Provide the [x, y] coordinate of the cell's center where the given text is located.  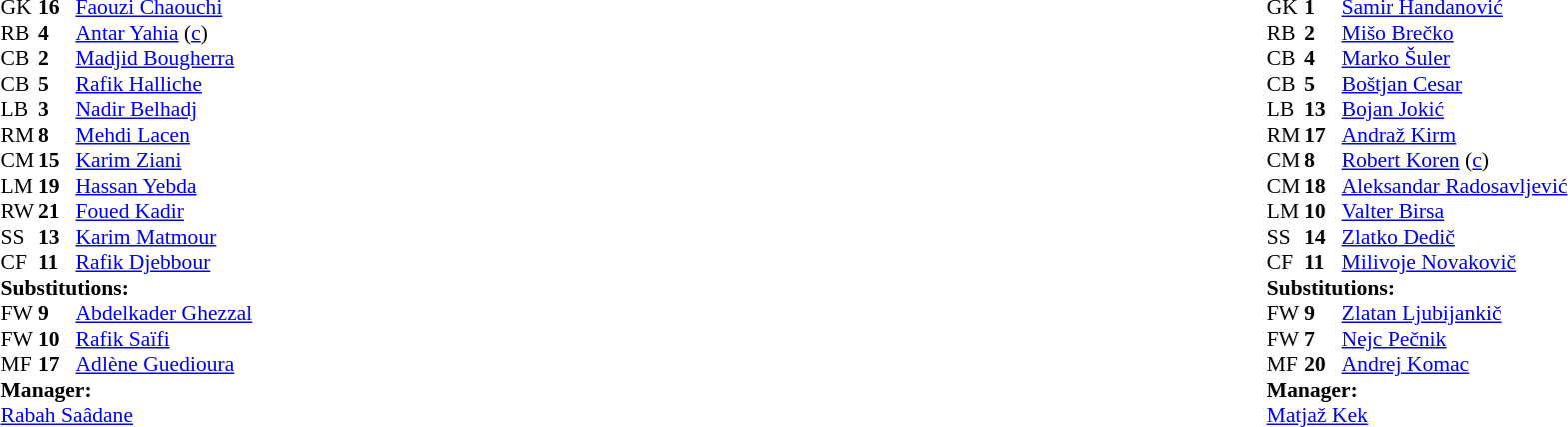
Karim Ziani [164, 161]
Aleksandar Radosavljević [1455, 186]
Rafik Djebbour [164, 263]
Abdelkader Ghezzal [164, 313]
Bojan Jokić [1455, 109]
RW [19, 211]
Milivoje Novakovič [1455, 263]
Nejc Pečnik [1455, 339]
Madjid Bougherra [164, 59]
Marko Šuler [1455, 59]
Hassan Yebda [164, 186]
Rafik Saïfi [164, 339]
Mišo Brečko [1455, 33]
Boštjan Cesar [1455, 84]
15 [57, 161]
Antar Yahia (c) [164, 33]
Andraž Kirm [1455, 135]
14 [1323, 237]
Valter Birsa [1455, 211]
Mehdi Lacen [164, 135]
Foued Kadir [164, 211]
Nadir Belhadj [164, 109]
Zlatko Dedič [1455, 237]
Zlatan Ljubijankič [1455, 313]
18 [1323, 186]
Adlène Guedioura [164, 365]
20 [1323, 365]
19 [57, 186]
Robert Koren (c) [1455, 161]
3 [57, 109]
Rafik Halliche [164, 84]
7 [1323, 339]
Andrej Komac [1455, 365]
21 [57, 211]
Karim Matmour [164, 237]
